Identify which cell holds the provided text, then report its [x, y] central coordinate. 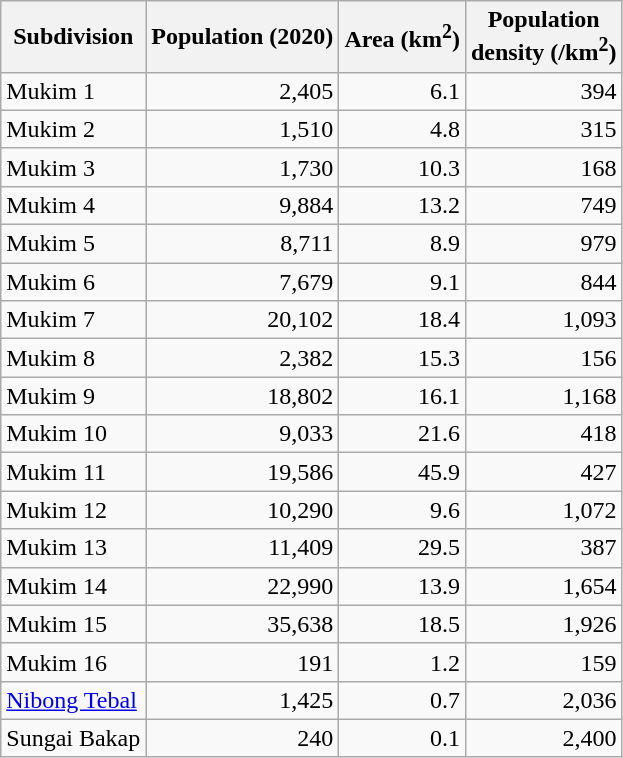
8,711 [242, 244]
15.3 [402, 358]
Mukim 3 [74, 167]
21.6 [402, 434]
Mukim 8 [74, 358]
1,654 [543, 586]
Mukim 4 [74, 205]
Mukim 14 [74, 586]
159 [543, 662]
Area (km2) [402, 37]
979 [543, 244]
844 [543, 282]
9,033 [242, 434]
2,400 [543, 738]
20,102 [242, 320]
2,382 [242, 358]
1,425 [242, 700]
7,679 [242, 282]
418 [543, 434]
9,884 [242, 205]
9.1 [402, 282]
1,510 [242, 129]
18.4 [402, 320]
22,990 [242, 586]
0.7 [402, 700]
1,730 [242, 167]
394 [543, 91]
Mukim 1 [74, 91]
10,290 [242, 510]
Mukim 7 [74, 320]
1,926 [543, 624]
Mukim 2 [74, 129]
2,405 [242, 91]
749 [543, 205]
1,168 [543, 396]
0.1 [402, 738]
13.9 [402, 586]
13.2 [402, 205]
6.1 [402, 91]
35,638 [242, 624]
Populationdensity (/km2) [543, 37]
10.3 [402, 167]
156 [543, 358]
Mukim 12 [74, 510]
4.8 [402, 129]
1,093 [543, 320]
Mukim 11 [74, 472]
240 [242, 738]
Sungai Bakap [74, 738]
168 [543, 167]
191 [242, 662]
Nibong Tebal [74, 700]
Mukim 15 [74, 624]
8.9 [402, 244]
Mukim 10 [74, 434]
Mukim 6 [74, 282]
45.9 [402, 472]
387 [543, 548]
11,409 [242, 548]
Subdivision [74, 37]
315 [543, 129]
16.1 [402, 396]
18.5 [402, 624]
Mukim 13 [74, 548]
Mukim 16 [74, 662]
18,802 [242, 396]
427 [543, 472]
19,586 [242, 472]
9.6 [402, 510]
1.2 [402, 662]
1,072 [543, 510]
29.5 [402, 548]
Mukim 9 [74, 396]
Mukim 5 [74, 244]
2,036 [543, 700]
Population (2020) [242, 37]
